Detect which cell encompasses the target text, then output its [x, y] center coordinate. 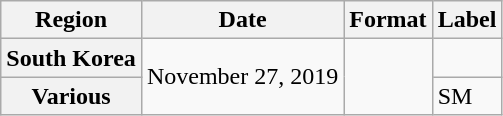
SM [467, 96]
Region [72, 20]
Label [467, 20]
November 27, 2019 [242, 77]
Various [72, 96]
Format [388, 20]
South Korea [72, 58]
Date [242, 20]
